Return the (x, y) coordinate for the center point of the cell that contains the specified text.  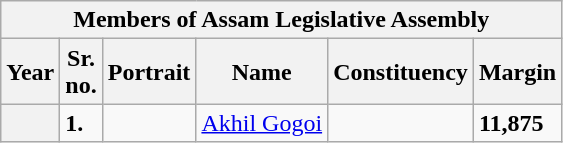
Margin (517, 72)
Name (262, 72)
Portrait (149, 72)
Year (30, 72)
Akhil Gogoi (262, 123)
1. (81, 123)
Sr.no. (81, 72)
11,875 (517, 123)
Members of Assam Legislative Assembly (282, 20)
Constituency (401, 72)
